Find where the given text appears and provide that cell's center as (x, y) coordinate. 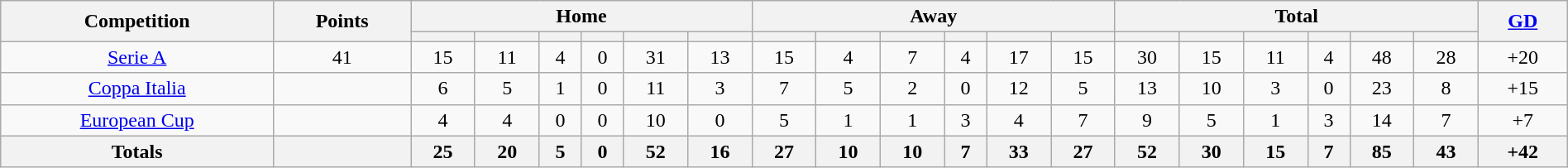
85 (1382, 151)
European Cup (137, 120)
9 (1147, 120)
14 (1382, 120)
Totals (137, 151)
31 (656, 57)
48 (1382, 57)
25 (443, 151)
Serie A (137, 57)
Home (581, 17)
17 (1019, 57)
+15 (1523, 89)
GD (1523, 22)
Coppa Italia (137, 89)
+42 (1523, 151)
+20 (1523, 57)
+7 (1523, 120)
28 (1446, 57)
41 (342, 57)
43 (1446, 151)
16 (720, 151)
33 (1019, 151)
Points (342, 22)
6 (443, 89)
8 (1446, 89)
Total (1297, 17)
23 (1382, 89)
Away (933, 17)
2 (912, 89)
Competition (137, 22)
20 (507, 151)
12 (1019, 89)
